Find where the given text appears and provide that cell's center as [X, Y] coordinate. 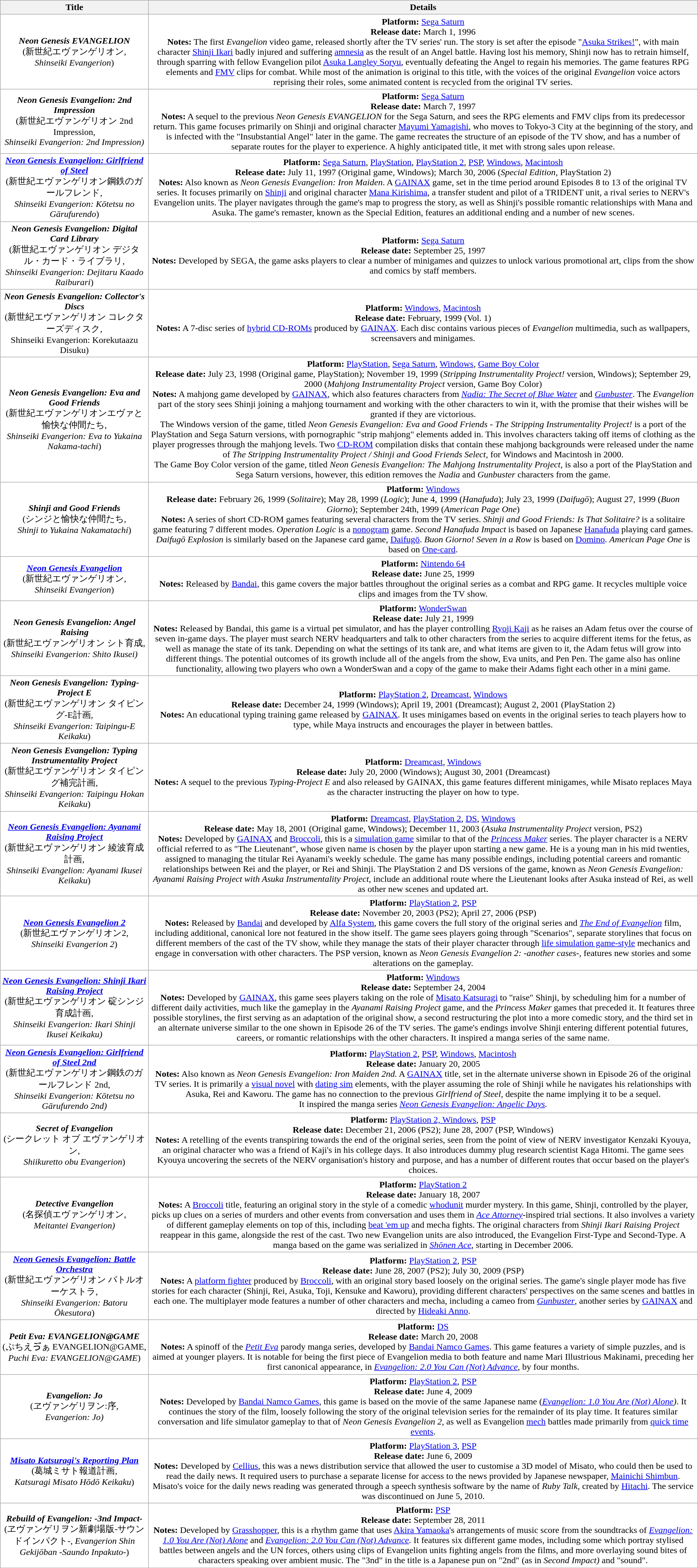
Neon Genesis Evangelion: Collector's Discs(新世紀エヴァンゲリオン コレクターズディスク,Shinseiki Evangerion: Korekutaazu Disuku) [75, 323]
Misato Katsuragi's Reporting Plan(葛城ミサト報道計画,Katsuragi Misato Hōdō Keikaku) [75, 1471]
Neon Genesis Evangelion: Typing-Project E(新世紀エヴァンゲリオン タイピング-E計画,Shinseiki Evangerion: Taipingu-E Keikaku) [75, 709]
Neon Genesis Evangelion: Battle Orchestra(新世紀エヴァンゲリオン バトルオーケストラ,Shinseiki Evangerion: Batoru Ōkesutora) [75, 1286]
Petit Eva: EVANGELION@GAME(ぷちえゔぁ EVANGELION@GAME,Puchi Eva: EVANGELION@GAME) [75, 1347]
Neon Genesis Evangelion: Shinji Ikari Raising Project(新世紀エヴァンゲリオン 碇シンジ育成計画,Shinseiki Evangerion: Ikari Shinji Ikusei Keikaku) [75, 1008]
Evangelion: Jo(ヱヴァンゲリヲン:序,Evangerion: Jo) [75, 1407]
Neon Genesis Evangelion 2(新世紀エヴァンゲリオン2,Shinseiki Evangerion 2) [75, 933]
Neon Genesis Evangelion: Ayanami Raising Project(新世紀エヴァンゲリオン 綾波育成計画,Shinseiki Evangelion: Ayanami Ikusei Keikaku) [75, 854]
Details [423, 7]
Neon Genesis Evangelion: Girlfriend of Steel 2nd(新世紀エヴァンゲリオン鋼鉄のガールフレンド 2nd,Shinseiki Evangerion: Kōtetsu no Gārufurendo 2nd) [75, 1079]
Neon Genesis EVANGELION(新世紀エヴァンゲリオン,Shinseiki Evangerion) [75, 52]
Shinji and Good Friends(シンジと愉快な仲間たち,Shinji to Yukaina Nakamatachi) [75, 519]
Rebuild of Evangelion: -3nd Impact-(ヱヴァンゲリヲン新劇場版-サウンドインパクト-, Evangerion Shin Gekijōban -Saundo Inpakuto-) [75, 1536]
Neon Genesis Evangelion: Eva and Good Friends(新世紀エヴァンゲリオンエヴァと愉快な仲間たち,Shinseiki Evangerion: Eva to Yukaina Nakama-tachi) [75, 420]
Neon Genesis Evangelion: Angel Raising(新世紀エヴァンゲリオン シト育成,Shinseiki Evangerion: Shito Ikusei) [75, 638]
Neon Genesis Evangelion(新世紀エヴァンゲリオン,Shinseiki Evangerion) [75, 578]
Title [75, 7]
Neon Genesis Evangelion: Digital Card Library(新世紀エヴァンゲリオン デジタル・カード・ライブラリ,Shinseiki Evangerion: Dejitaru Kaado Raiburari) [75, 255]
Neon Genesis Evangelion: Typing Instrumentality Project(新世紀エヴァンゲリオン タイピング補完計画,Shinseiki Evangerion: Taipingu Hokan Keikaku) [75, 777]
Detective Evangelion(名探偵エヴァンゲリオン,Meitantei Evangerion) [75, 1215]
Secret of Evangelion(シークレット オブ エヴァンゲリオン,Shiikuretto obu Evangerion) [75, 1145]
Neon Genesis Evangelion: 2nd Impression(新世紀エヴァンゲリオン 2nd Impression,Shinseiki Evangerion: 2nd Impression) [75, 122]
Neon Genesis Evangelion: Girlfriend of Steel(新世紀エヴァンゲリオン鋼鉄のガールフレンド,Shinseiki Evangerion: Kōtetsu no Gārufurendo) [75, 187]
